Determine the (X, Y) coordinate at the center of the cell enclosing the given text.  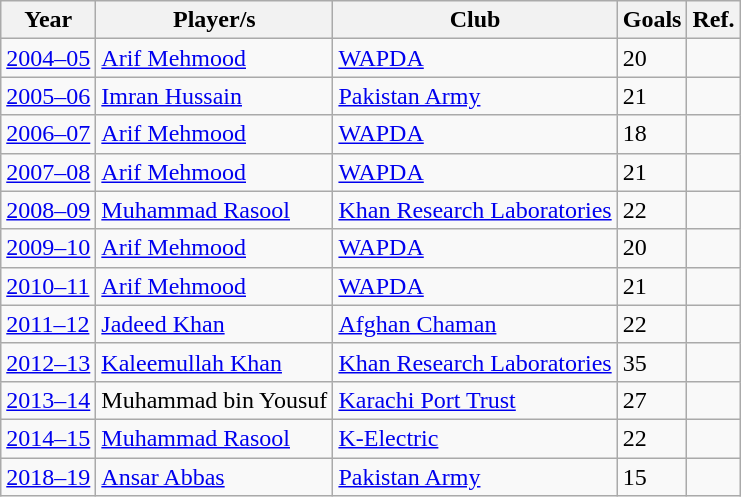
Ref. (714, 20)
2018–19 (48, 477)
27 (652, 400)
2012–13 (48, 362)
2014–15 (48, 438)
Year (48, 20)
2010–11 (48, 286)
Ansar Abbas (214, 477)
2009–10 (48, 248)
K-Electric (475, 438)
15 (652, 477)
2005–06 (48, 96)
2007–08 (48, 172)
2011–12 (48, 324)
2006–07 (48, 134)
2008–09 (48, 210)
Imran Hussain (214, 96)
Jadeed Khan (214, 324)
2013–14 (48, 400)
2004–05 (48, 58)
Karachi Port Trust (475, 400)
18 (652, 134)
Afghan Chaman (475, 324)
Player/s (214, 20)
Goals (652, 20)
Club (475, 20)
35 (652, 362)
Kaleemullah Khan (214, 362)
Muhammad bin Yousuf (214, 400)
